Output the (x, y) coordinate of the center of the cell containing the given text.  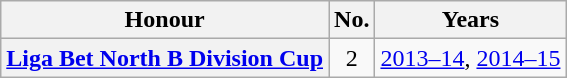
2 (352, 58)
No. (352, 20)
Honour (165, 20)
Liga Bet North B Division Cup (165, 58)
2013–14, 2014–15 (470, 58)
Years (470, 20)
